Extract the [x, y] coordinate from the center of the cell holding the provided text.  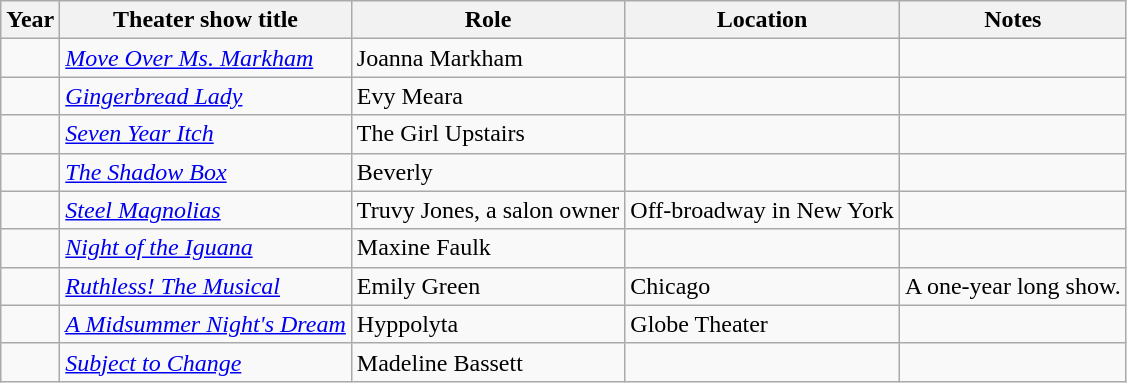
Gingerbread Lady [206, 96]
Evy Meara [488, 96]
The Shadow Box [206, 172]
Night of the Iguana [206, 248]
Hyppolyta [488, 324]
Ruthless! The Musical [206, 286]
Notes [1012, 20]
Steel Magnolias [206, 210]
The Girl Upstairs [488, 134]
Beverly [488, 172]
Joanna Markham [488, 58]
Maxine Faulk [488, 248]
A one-year long show. [1012, 286]
Off-broadway in New York [762, 210]
Seven Year Itch [206, 134]
Move Over Ms. Markham [206, 58]
Location [762, 20]
A Midsummer Night's Dream [206, 324]
Role [488, 20]
Madeline Bassett [488, 362]
Theater show title [206, 20]
Emily Green [488, 286]
Globe Theater [762, 324]
Year [30, 20]
Chicago [762, 286]
Truvy Jones, a salon owner [488, 210]
Subject to Change [206, 362]
